Search for the cell housing the specified text and yield its (x, y) center coordinate. 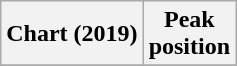
Peakposition (189, 34)
Chart (2019) (72, 34)
